From the cell containing the given text, extract its center point as (x, y) coordinate. 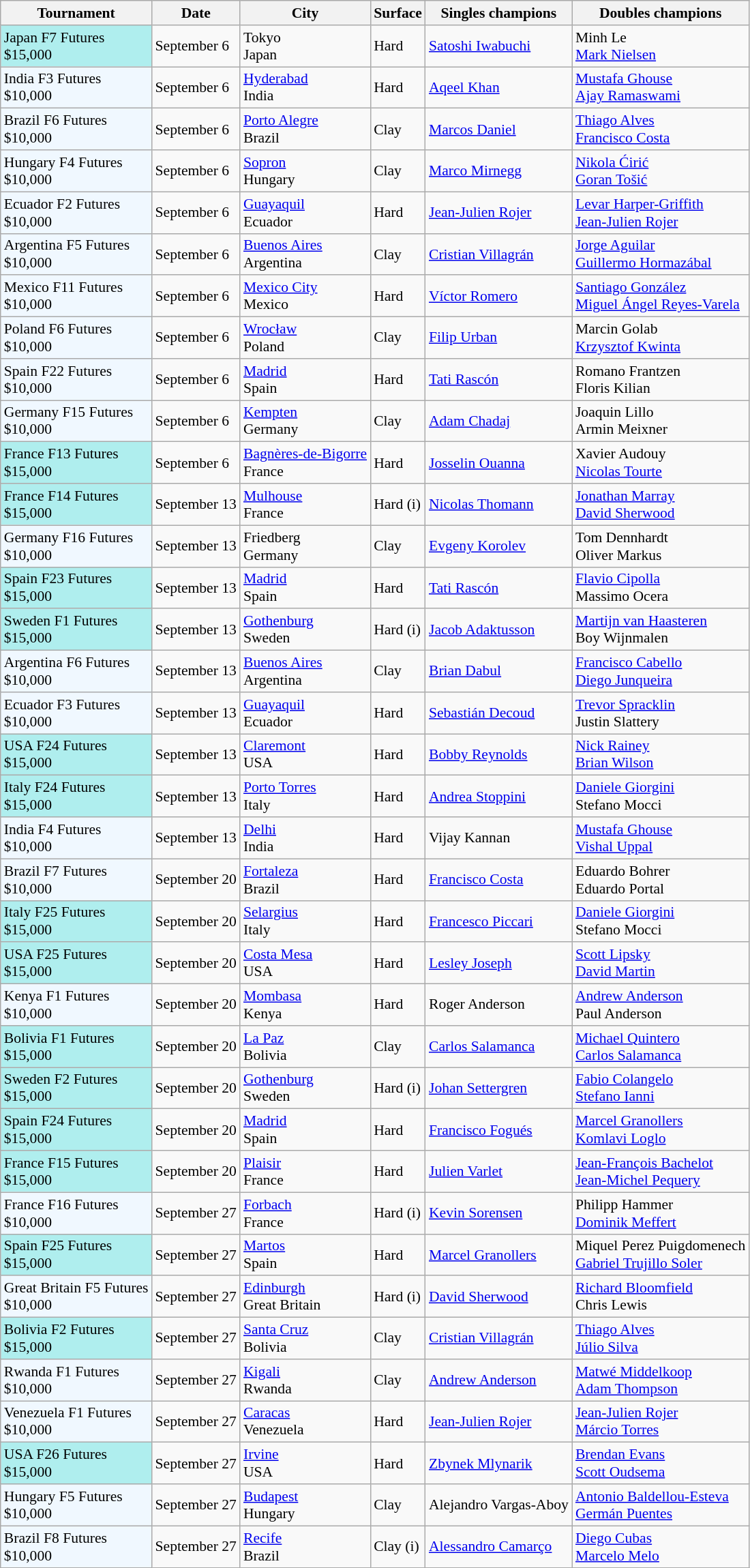
Richard Bloomfield Chris Lewis (661, 1297)
Bobby Reynolds (499, 754)
India F3 Futures$10,000 (76, 87)
USA F24 Futures$15,000 (76, 754)
Adam Chadaj (499, 421)
Víctor Romero (499, 296)
Germany F15 Futures$10,000 (76, 421)
Martijn van Haasteren Boy Wijnmalen (661, 630)
Francisco Cabello Diego Junqueira (661, 671)
Santiago González Miguel Ángel Reyes-Varela (661, 296)
David Sherwood (499, 1297)
Clay (i) (398, 1547)
Hungary F4 Futures$10,000 (76, 171)
Hungary F5 Futures$10,000 (76, 1505)
Carlos Salamanca (499, 1046)
Mustafa Ghouse Vishal Uppal (661, 838)
Minh Le Mark Nielsen (661, 46)
MartosSpain (305, 1255)
Brendan Evans Scott Oudsema (661, 1464)
FriedbergGermany (305, 546)
DelhiIndia (305, 838)
Mustafa Ghouse Ajay Ramaswami (661, 87)
Kevin Sorensen (499, 1213)
Roger Anderson (499, 1005)
Argentina F6 Futures$10,000 (76, 671)
Satoshi Iwabuchi (499, 46)
India F4 Futures$10,000 (76, 838)
Josselin Ouanna (499, 462)
Alejandro Vargas-Aboy (499, 1505)
Spain F24 Futures$15,000 (76, 1129)
Mexico F11 Futures$10,000 (76, 296)
Marcin Golab Krzysztof Kwinta (661, 338)
Argentina F5 Futures$10,000 (76, 254)
Alessandro Camarço (499, 1547)
Scott Lipsky David Martin (661, 963)
Jean-François Bachelot Jean-Michel Pequery (661, 1172)
Jean-Julien Rojer Márcio Torres (661, 1421)
Jorge Aguilar Guillermo Hormazábal (661, 254)
Brazil F7 Futures$10,000 (76, 880)
Aqeel Khan (499, 87)
Michael Quintero Carlos Salamanca (661, 1046)
ClaremontUSA (305, 754)
Jonathan Marray David Sherwood (661, 505)
Brian Dabul (499, 671)
Costa MesaUSA (305, 963)
Marco Mirnegg (499, 171)
Tournament (76, 13)
Doubles champions (661, 13)
MulhouseFrance (305, 505)
Spain F23 Futures$15,000 (76, 588)
Sebastián Decoud (499, 713)
Brazil F6 Futures$10,000 (76, 130)
Thiago Alves Francisco Costa (661, 130)
Philipp Hammer Dominik Meffert (661, 1213)
CaracasVenezuela (305, 1421)
Andrew Anderson (499, 1380)
La PazBolivia (305, 1046)
Fabio Colangelo Stefano Ianni (661, 1089)
Rwanda F1 Futures$10,000 (76, 1380)
WrocławPoland (305, 338)
ForbachFrance (305, 1213)
BudapestHungary (305, 1505)
Vijay Kannan (499, 838)
USA F25 Futures$15,000 (76, 963)
Spain F25 Futures$15,000 (76, 1255)
Poland F6 Futures$10,000 (76, 338)
France F16 Futures$10,000 (76, 1213)
Italy F25 Futures$15,000 (76, 921)
Diego Cubas Marcelo Melo (661, 1547)
Surface (398, 13)
Francisco Fogués (499, 1129)
KigaliRwanda (305, 1380)
Singles champions (499, 13)
Ecuador F3 Futures$10,000 (76, 713)
Spain F22 Futures$10,000 (76, 379)
Jacob Adaktusson (499, 630)
Nick Rainey Brian Wilson (661, 754)
Flavio Cipolla Massimo Ocera (661, 588)
Thiago Alves Júlio Silva (661, 1338)
Levar Harper-Griffith Jean-Julien Rojer (661, 213)
France F14 Futures$15,000 (76, 505)
Marcos Daniel (499, 130)
Tom Dennhardt Oliver Markus (661, 546)
Italy F24 Futures$15,000 (76, 797)
EdinburghGreat Britain (305, 1297)
Kenya F1 Futures$10,000 (76, 1005)
Romano Frantzen Floris Kilian (661, 379)
Sweden F2 Futures$15,000 (76, 1089)
Bolivia F2 Futures$15,000 (76, 1338)
USA F26 Futures$15,000 (76, 1464)
Francesco Piccari (499, 921)
TokyoJapan (305, 46)
PlaisirFrance (305, 1172)
Xavier Audouy Nicolas Tourte (661, 462)
Porto AlegreBrazil (305, 130)
Mexico CityMexico (305, 296)
Filip Urban (499, 338)
Sweden F1 Futures$15,000 (76, 630)
Andrea Stoppini (499, 797)
Lesley Joseph (499, 963)
Great Britain F5 Futures$10,000 (76, 1297)
Nikola Ćirić Goran Tošić (661, 171)
SelargiusItaly (305, 921)
France F15 Futures$15,000 (76, 1172)
Eduardo Bohrer Eduardo Portal (661, 880)
Trevor Spracklin Justin Slattery (661, 713)
Antonio Baldellou-Esteva Germán Puentes (661, 1505)
Francisco Costa (499, 880)
Andrew Anderson Paul Anderson (661, 1005)
Zbynek Mlynarik (499, 1464)
Germany F16 Futures$10,000 (76, 546)
Evgeny Korolev (499, 546)
Johan Settergren (499, 1089)
France F13 Futures$15,000 (76, 462)
Joaquin Lillo Armin Meixner (661, 421)
HyderabadIndia (305, 87)
Marcel Granollers Komlavi Loglo (661, 1129)
KemptenGermany (305, 421)
Nicolas Thomann (499, 505)
Bolivia F1 Futures$15,000 (76, 1046)
MombasaKenya (305, 1005)
Date (196, 13)
Porto TorresItaly (305, 797)
FortalezaBrazil (305, 880)
RecifeBrazil (305, 1547)
Venezuela F1 Futures$10,000 (76, 1421)
Santa CruzBolivia (305, 1338)
Julien Varlet (499, 1172)
Miquel Perez Puigdomenech Gabriel Trujillo Soler (661, 1255)
IrvineUSA (305, 1464)
Japan F7 Futures$15,000 (76, 46)
Marcel Granollers (499, 1255)
Bagnères-de-BigorreFrance (305, 462)
Matwé Middelkoop Adam Thompson (661, 1380)
City (305, 13)
Ecuador F2 Futures$10,000 (76, 213)
SopronHungary (305, 171)
Brazil F8 Futures$10,000 (76, 1547)
